Extract the (X, Y) coordinate from the center of the cell holding the provided text.  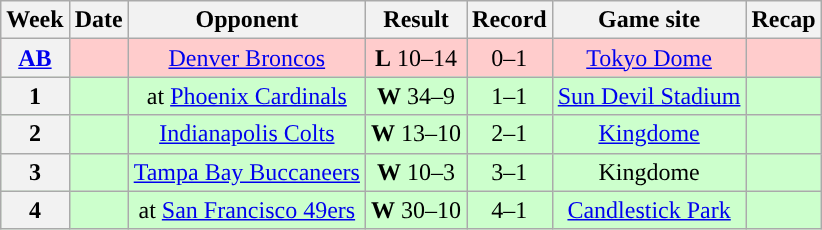
at San Francisco 49ers (246, 210)
0–1 (510, 58)
Recap (784, 20)
L 10–14 (416, 58)
4–1 (510, 210)
3 (35, 172)
Candlestick Park (649, 210)
Date (98, 20)
Opponent (246, 20)
Tampa Bay Buccaneers (246, 172)
W 34–9 (416, 96)
Result (416, 20)
3–1 (510, 172)
2–1 (510, 134)
AB (35, 58)
Record (510, 20)
1 (35, 96)
Indianapolis Colts (246, 134)
4 (35, 210)
1–1 (510, 96)
W 30–10 (416, 210)
2 (35, 134)
Game site (649, 20)
Sun Devil Stadium (649, 96)
W 13–10 (416, 134)
Tokyo Dome (649, 58)
at Phoenix Cardinals (246, 96)
Week (35, 20)
W 10–3 (416, 172)
Denver Broncos (246, 58)
